Scan for the cell matching the given text and deliver its [x, y] coordinate at center. 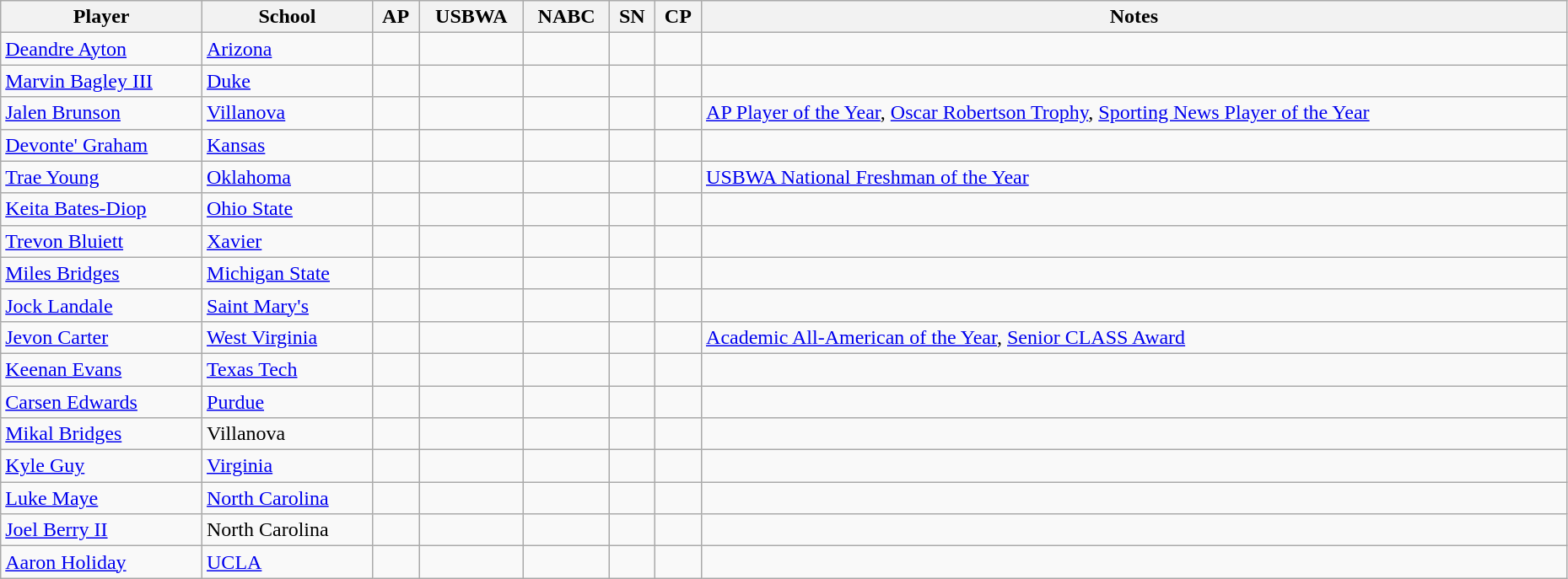
Mikal Bridges [101, 434]
Academic All-American of the Year, Senior CLASS Award [1134, 337]
CP [678, 17]
Saint Mary's [288, 305]
Devonte' Graham [101, 145]
Luke Maye [101, 498]
SN [632, 17]
USBWA National Freshman of the Year [1134, 177]
Jevon Carter [101, 337]
Texas Tech [288, 369]
West Virginia [288, 337]
Kansas [288, 145]
Jalen Brunson [101, 113]
Keenan Evans [101, 369]
Ohio State [288, 209]
AP Player of the Year, Oscar Robertson Trophy, Sporting News Player of the Year [1134, 113]
Oklahoma [288, 177]
UCLA [288, 562]
Kyle Guy [101, 466]
Purdue [288, 402]
Xavier [288, 241]
USBWA [471, 17]
Player [101, 17]
Trae Young [101, 177]
Notes [1134, 17]
Joel Berry II [101, 530]
Aaron Holiday [101, 562]
NABC [567, 17]
Arizona [288, 49]
Keita Bates-Diop [101, 209]
Duke [288, 81]
Trevon Bluiett [101, 241]
Deandre Ayton [101, 49]
School [288, 17]
Michigan State [288, 273]
Miles Bridges [101, 273]
Carsen Edwards [101, 402]
Virginia [288, 466]
AP [395, 17]
Jock Landale [101, 305]
Marvin Bagley III [101, 81]
